Pinpoint the cell where the given text exists, returning its (X, Y) midpoint coordinate. 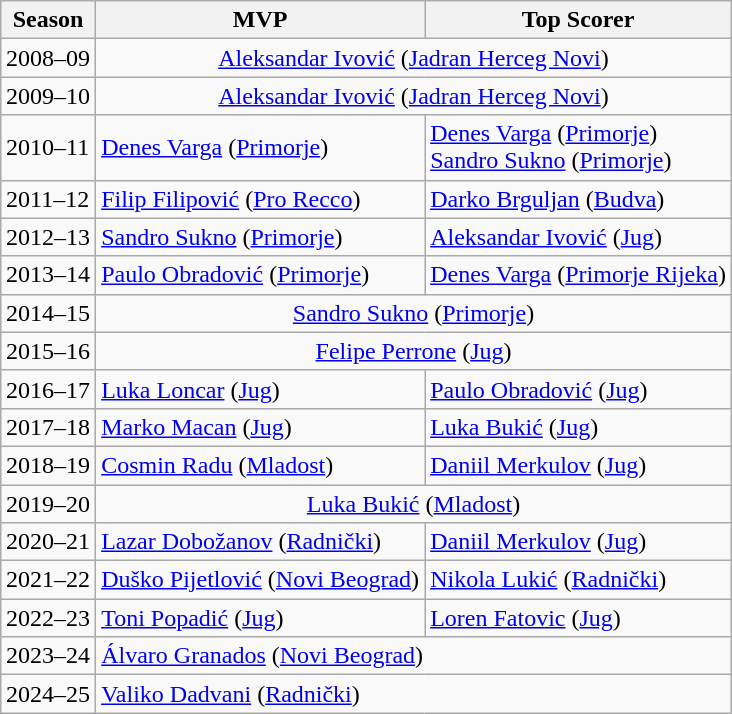
Lazar Dobožanov (Radnički) (260, 542)
Filip Filipović (Pro Recco) (260, 199)
MVP (260, 20)
2017–18 (48, 427)
Loren Fatovic (Jug) (578, 618)
2010–11 (48, 148)
Cosmin Radu (Mladost) (260, 465)
Felipe Perrone (Jug) (414, 351)
Denes Varga (Primorje) (260, 148)
Paulo Obradović (Jug) (578, 389)
Luka Bukić (Mladost) (414, 503)
Denes Varga (Primorje Rijeka) (578, 275)
2019–20 (48, 503)
2013–14 (48, 275)
Álvaro Granados (Novi Beograd) (414, 656)
2016–17 (48, 389)
2024–25 (48, 694)
Nikola Lukić (Radnički) (578, 580)
2008–09 (48, 58)
Paulo Obradović (Primorje) (260, 275)
Toni Popadić (Jug) (260, 618)
2023–24 (48, 656)
Top Scorer (578, 20)
2018–19 (48, 465)
2022–23 (48, 618)
Duško Pijetlović (Novi Beograd) (260, 580)
Denes Varga (Primorje) Sandro Sukno (Primorje) (578, 148)
Darko Brguljan (Budva) (578, 199)
2011–12 (48, 199)
Luka Loncar (Jug) (260, 389)
Aleksandar Ivović (Jug) (578, 237)
Luka Bukić (Jug) (578, 427)
Marko Macan (Jug) (260, 427)
2014–15 (48, 313)
2009–10 (48, 96)
2021–22 (48, 580)
Valiko Dadvani (Radnički) (414, 694)
2015–16 (48, 351)
Season (48, 20)
2020–21 (48, 542)
2012–13 (48, 237)
